Detect which cell encompasses the target text, then output its [x, y] center coordinate. 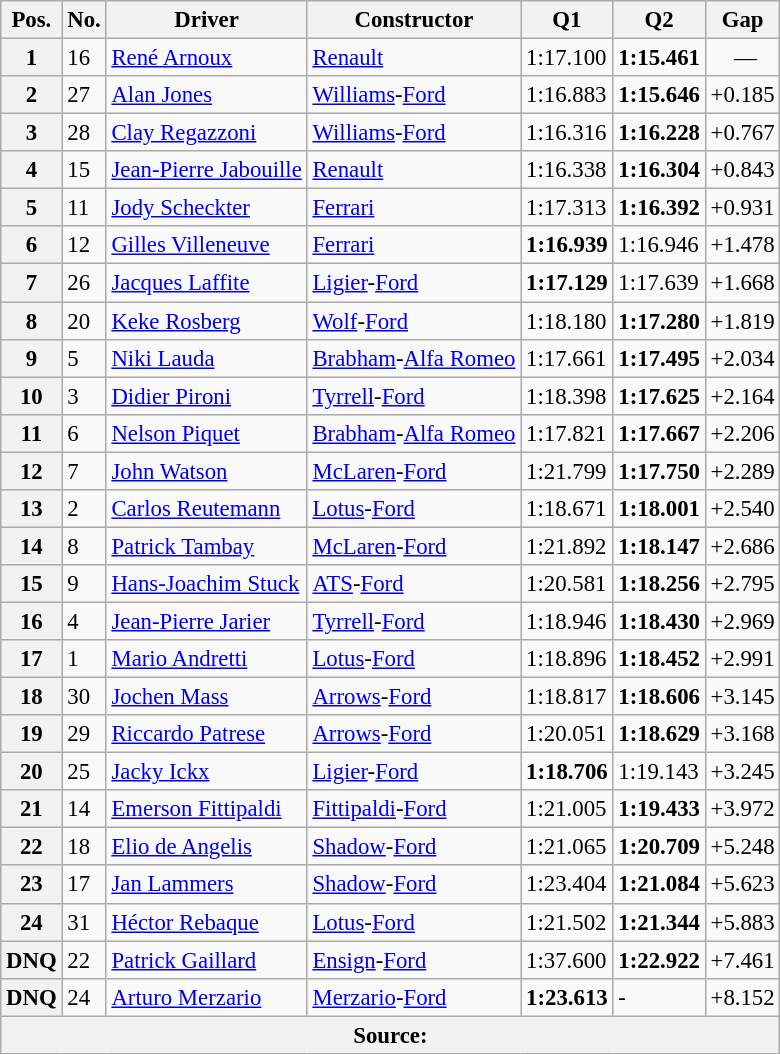
René Arnoux [206, 58]
+2.991 [742, 659]
31 [84, 922]
+2.795 [742, 584]
+2.206 [742, 433]
Source: [390, 1035]
+5.883 [742, 922]
1:21.005 [567, 809]
1:17.129 [567, 283]
Jody Scheckter [206, 208]
1:18.398 [567, 396]
1:18.629 [659, 734]
10 [32, 396]
29 [84, 734]
+2.289 [742, 471]
+0.767 [742, 133]
+2.164 [742, 396]
1:20.051 [567, 734]
23 [32, 885]
28 [84, 133]
1:18.452 [659, 659]
Q2 [659, 20]
1:17.625 [659, 396]
Driver [206, 20]
1:18.946 [567, 621]
1:16.316 [567, 133]
Héctor Rebaque [206, 922]
+5.623 [742, 885]
Arturo Merzario [206, 997]
+5.248 [742, 847]
+1.478 [742, 245]
+1.819 [742, 321]
- [659, 997]
No. [84, 20]
Jacques Laffite [206, 283]
Niki Lauda [206, 358]
Jean-Pierre Jabouille [206, 170]
1:19.433 [659, 809]
1:16.939 [567, 245]
1:15.461 [659, 58]
1:17.100 [567, 58]
27 [84, 95]
+0.185 [742, 95]
1:18.147 [659, 546]
John Watson [206, 471]
— [742, 58]
Didier Pironi [206, 396]
1:18.896 [567, 659]
1:18.606 [659, 697]
1:16.883 [567, 95]
1:21.892 [567, 546]
Emerson Fittipaldi [206, 809]
1:19.143 [659, 772]
1:16.228 [659, 133]
+3.145 [742, 697]
1:16.392 [659, 208]
1:23.613 [567, 997]
+2.686 [742, 546]
Constructor [414, 20]
+0.931 [742, 208]
1:23.404 [567, 885]
1:17.639 [659, 283]
Riccardo Patrese [206, 734]
1:18.430 [659, 621]
+0.843 [742, 170]
Pos. [32, 20]
1:17.661 [567, 358]
Nelson Piquet [206, 433]
Clay Regazzoni [206, 133]
1:15.646 [659, 95]
25 [84, 772]
Alan Jones [206, 95]
Patrick Tambay [206, 546]
Gap [742, 20]
Ensign-Ford [414, 960]
1:18.180 [567, 321]
Jan Lammers [206, 885]
1:21.799 [567, 471]
1:18.001 [659, 509]
1:17.750 [659, 471]
1:22.922 [659, 960]
Wolf-Ford [414, 321]
13 [32, 509]
1:16.304 [659, 170]
1:20.709 [659, 847]
+8.152 [742, 997]
1:17.313 [567, 208]
26 [84, 283]
Merzario-Ford [414, 997]
1:16.946 [659, 245]
1:18.671 [567, 509]
1:21.502 [567, 922]
1:17.495 [659, 358]
+2.540 [742, 509]
1:18.817 [567, 697]
+7.461 [742, 960]
ATS-Ford [414, 584]
Q1 [567, 20]
1:21.344 [659, 922]
Gilles Villeneuve [206, 245]
+2.034 [742, 358]
+3.168 [742, 734]
+2.969 [742, 621]
Jacky Ickx [206, 772]
1:16.338 [567, 170]
1:17.667 [659, 433]
1:21.084 [659, 885]
Mario Andretti [206, 659]
Patrick Gaillard [206, 960]
19 [32, 734]
1:18.706 [567, 772]
Jochen Mass [206, 697]
+3.972 [742, 809]
+3.245 [742, 772]
Carlos Reutemann [206, 509]
1:17.280 [659, 321]
Jean-Pierre Jarier [206, 621]
21 [32, 809]
Hans-Joachim Stuck [206, 584]
1:37.600 [567, 960]
30 [84, 697]
1:18.256 [659, 584]
1:20.581 [567, 584]
+1.668 [742, 283]
Elio de Angelis [206, 847]
Fittipaldi-Ford [414, 809]
1:17.821 [567, 433]
Keke Rosberg [206, 321]
1:21.065 [567, 847]
